Provide the (x, y) coordinate of the cell's center where the given text is located.  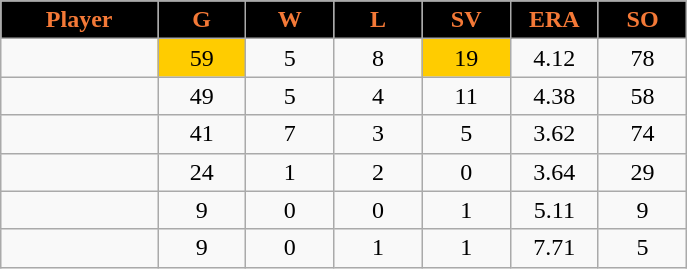
58 (642, 96)
7.71 (554, 248)
W (290, 20)
SO (642, 20)
ERA (554, 20)
24 (202, 172)
5.11 (554, 210)
G (202, 20)
4.12 (554, 58)
2 (378, 172)
4 (378, 96)
41 (202, 134)
3.62 (554, 134)
59 (202, 58)
3 (378, 134)
3.64 (554, 172)
L (378, 20)
11 (466, 96)
19 (466, 58)
78 (642, 58)
29 (642, 172)
4.38 (554, 96)
7 (290, 134)
74 (642, 134)
SV (466, 20)
Player (80, 20)
8 (378, 58)
49 (202, 96)
